Detect which cell encompasses the target text, then output its (x, y) center coordinate. 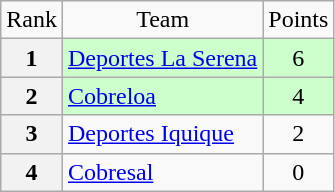
Team (162, 20)
Deportes Iquique (162, 134)
1 (32, 58)
Cobresal (162, 172)
Cobreloa (162, 96)
0 (298, 172)
Points (298, 20)
3 (32, 134)
Deportes La Serena (162, 58)
6 (298, 58)
Rank (32, 20)
